From the cell containing the given text, extract its center point as (X, Y) coordinate. 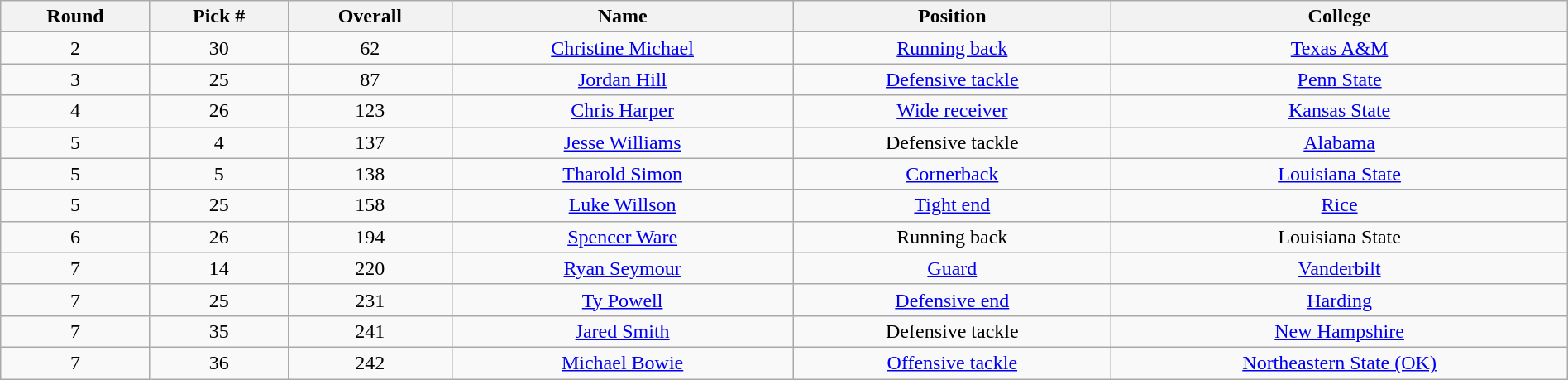
Chris Harper (622, 111)
3 (75, 79)
Jordan Hill (622, 79)
College (1340, 17)
14 (218, 268)
231 (370, 300)
Texas A&M (1340, 48)
242 (370, 363)
Michael Bowie (622, 363)
Vanderbilt (1340, 268)
Ty Powell (622, 300)
Jesse Williams (622, 142)
194 (370, 237)
Wide receiver (953, 111)
35 (218, 331)
62 (370, 48)
138 (370, 174)
220 (370, 268)
Round (75, 17)
Alabama (1340, 142)
Harding (1340, 300)
241 (370, 331)
Rice (1340, 205)
Spencer Ware (622, 237)
Penn State (1340, 79)
2 (75, 48)
Overall (370, 17)
Name (622, 17)
Kansas State (1340, 111)
Cornerback (953, 174)
87 (370, 79)
Tight end (953, 205)
Christine Michael (622, 48)
Guard (953, 268)
36 (218, 363)
Offensive tackle (953, 363)
30 (218, 48)
Tharold Simon (622, 174)
Position (953, 17)
Defensive end (953, 300)
158 (370, 205)
123 (370, 111)
6 (75, 237)
Jared Smith (622, 331)
Northeastern State (OK) (1340, 363)
Pick # (218, 17)
137 (370, 142)
New Hampshire (1340, 331)
Luke Willson (622, 205)
Ryan Seymour (622, 268)
